Extract the [X, Y] coordinate from the center of the cell holding the provided text.  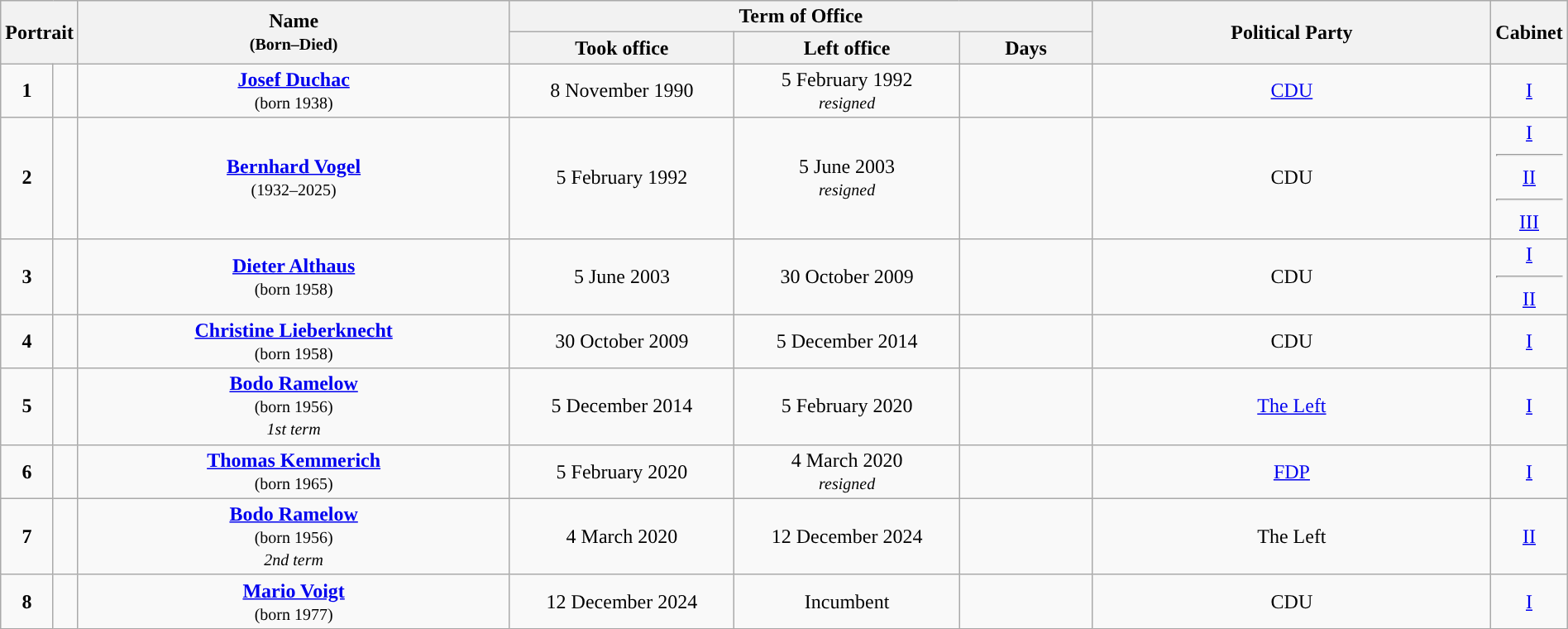
Left office [847, 48]
4 March 2020resigned [847, 472]
Name(Born–Died) [293, 32]
1 [26, 91]
Bodo Ramelow(born 1956)1st term [293, 406]
Thomas Kemmerich(born 1965) [293, 472]
4 March 2020 [622, 536]
II [1529, 536]
3 [26, 276]
Took office [622, 48]
Josef Duchac(born 1938) [293, 91]
IIIIII [1529, 178]
7 [26, 536]
5 February 1992resigned [847, 91]
Days [1025, 48]
Term of Office [801, 17]
Portrait [40, 32]
4 [26, 341]
Bodo Ramelow(born 1956)2nd term [293, 536]
5 [26, 406]
Incumbent [847, 601]
III [1529, 276]
6 [26, 472]
5 June 2003resigned [847, 178]
5 February 1992 [622, 178]
2 [26, 178]
Political Party [1292, 32]
Mario Voigt(born 1977) [293, 601]
Christine Lieberknecht(born 1958) [293, 341]
FDP [1292, 472]
5 June 2003 [622, 276]
8 [26, 601]
Bernhard Vogel(1932–2025) [293, 178]
Dieter Althaus(born 1958) [293, 276]
8 November 1990 [622, 91]
Cabinet [1529, 32]
